Determine the [x, y] coordinate at the center of the cell enclosing the given text.  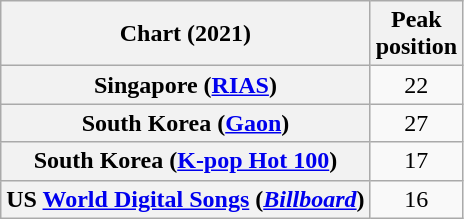
17 [416, 161]
Peakposition [416, 34]
16 [416, 199]
US World Digital Songs (Billboard) [186, 199]
South Korea (Gaon) [186, 123]
22 [416, 85]
Singapore (RIAS) [186, 85]
South Korea (K-pop Hot 100) [186, 161]
Chart (2021) [186, 34]
27 [416, 123]
